Capture the cell that displays the provided text and extract its [x, y] central coordinate. 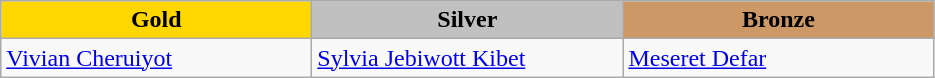
Silver [468, 20]
Sylvia Jebiwott Kibet [468, 58]
Meseret Defar [778, 58]
Bronze [778, 20]
Gold [156, 20]
Vivian Cheruiyot [156, 58]
